Detect which cell encompasses the target text, then output its [X, Y] center coordinate. 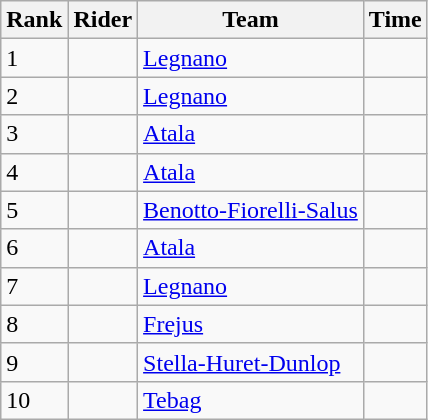
Rank [34, 20]
Benotto-Fiorelli-Salus [251, 210]
Team [251, 20]
9 [34, 362]
10 [34, 400]
2 [34, 96]
6 [34, 248]
Stella-Huret-Dunlop [251, 362]
1 [34, 58]
Tebag [251, 400]
7 [34, 286]
Rider [103, 20]
Frejus [251, 324]
4 [34, 172]
Time [395, 20]
8 [34, 324]
3 [34, 134]
5 [34, 210]
